Capture the cell that displays the provided text and extract its (X, Y) central coordinate. 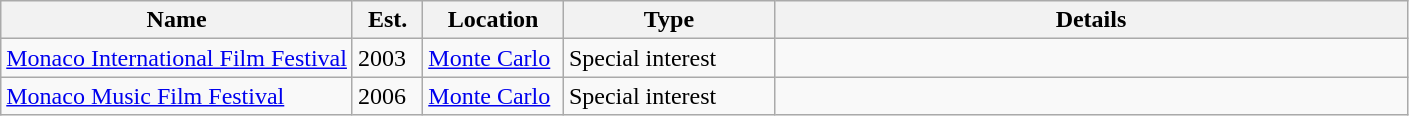
Monaco Music Film Festival (177, 96)
Monaco International Film Festival (177, 58)
Est. (387, 20)
Location (494, 20)
Type (668, 20)
2003 (387, 58)
Name (177, 20)
2006 (387, 96)
Details (1090, 20)
